Return (x, y) of the center of cell containing provided text 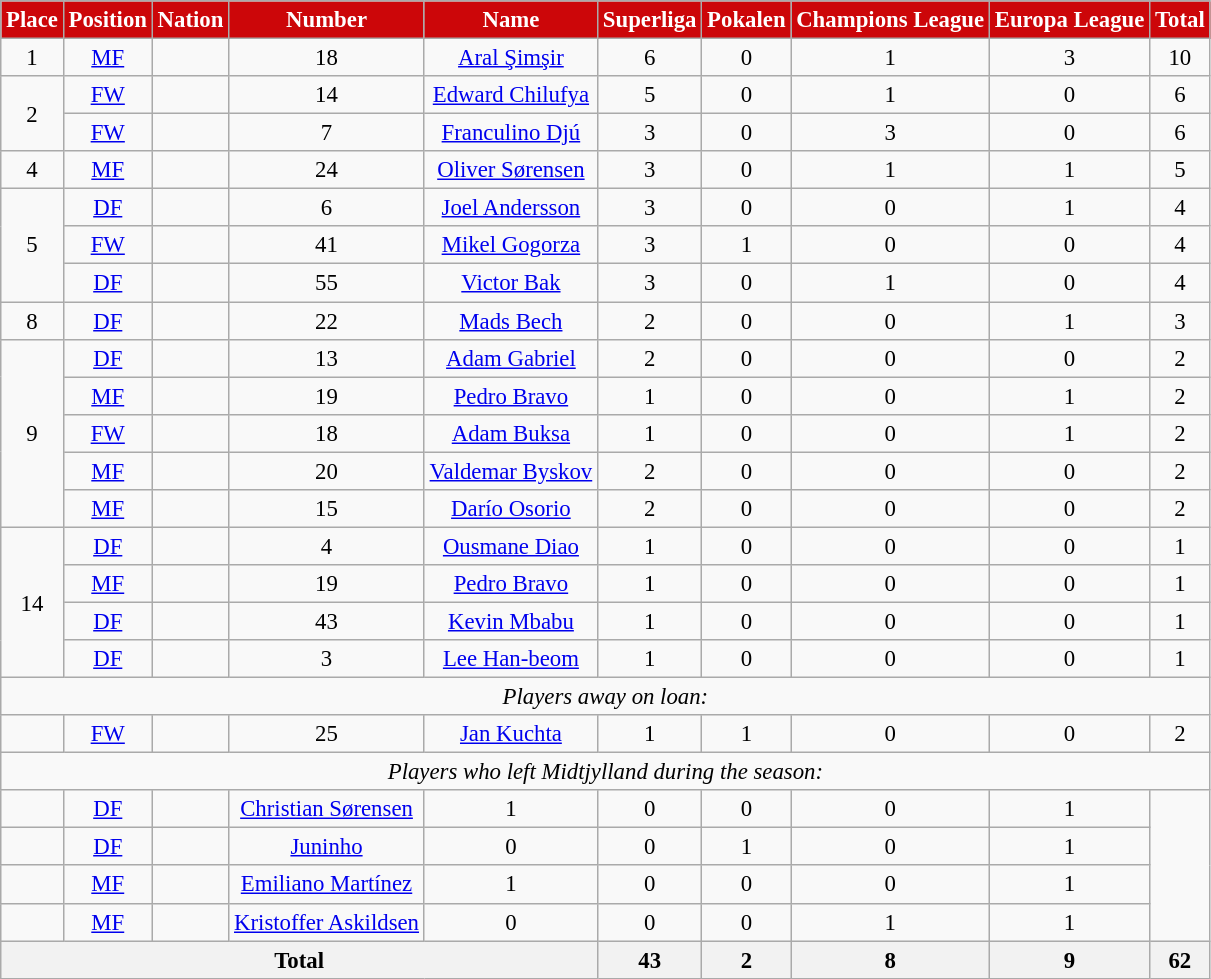
Christian Sørensen (327, 809)
Number (327, 20)
Europa League (1069, 20)
Pokalen (746, 20)
Aral Şimşir (510, 58)
41 (327, 245)
Valdemar Byskov (510, 471)
Nation (190, 20)
20 (327, 471)
Emiliano Martínez (327, 885)
Adam Gabriel (510, 358)
Position (108, 20)
Joel Andersson (510, 208)
Ousmane Diao (510, 546)
Edward Chilufya (510, 95)
Mikel Gogorza (510, 245)
Players who left Midtjylland during the season: (606, 772)
Place (32, 20)
Victor Bak (510, 283)
Jan Kuchta (510, 734)
Juninho (327, 847)
Franculino Djú (510, 133)
Lee Han-beom (510, 659)
Champions League (890, 20)
Kevin Mbabu (510, 621)
13 (327, 358)
Players away on loan: (606, 697)
Oliver Sørensen (510, 170)
Name (510, 20)
55 (327, 283)
Kristoffer Askildsen (327, 922)
Adam Buksa (510, 433)
7 (327, 133)
25 (327, 734)
24 (327, 170)
Mads Bech (510, 321)
22 (327, 321)
15 (327, 509)
10 (1180, 58)
62 (1180, 960)
Darío Osorio (510, 509)
Superliga (650, 20)
